Extract the (x, y) coordinate from the center of the cell holding the provided text.  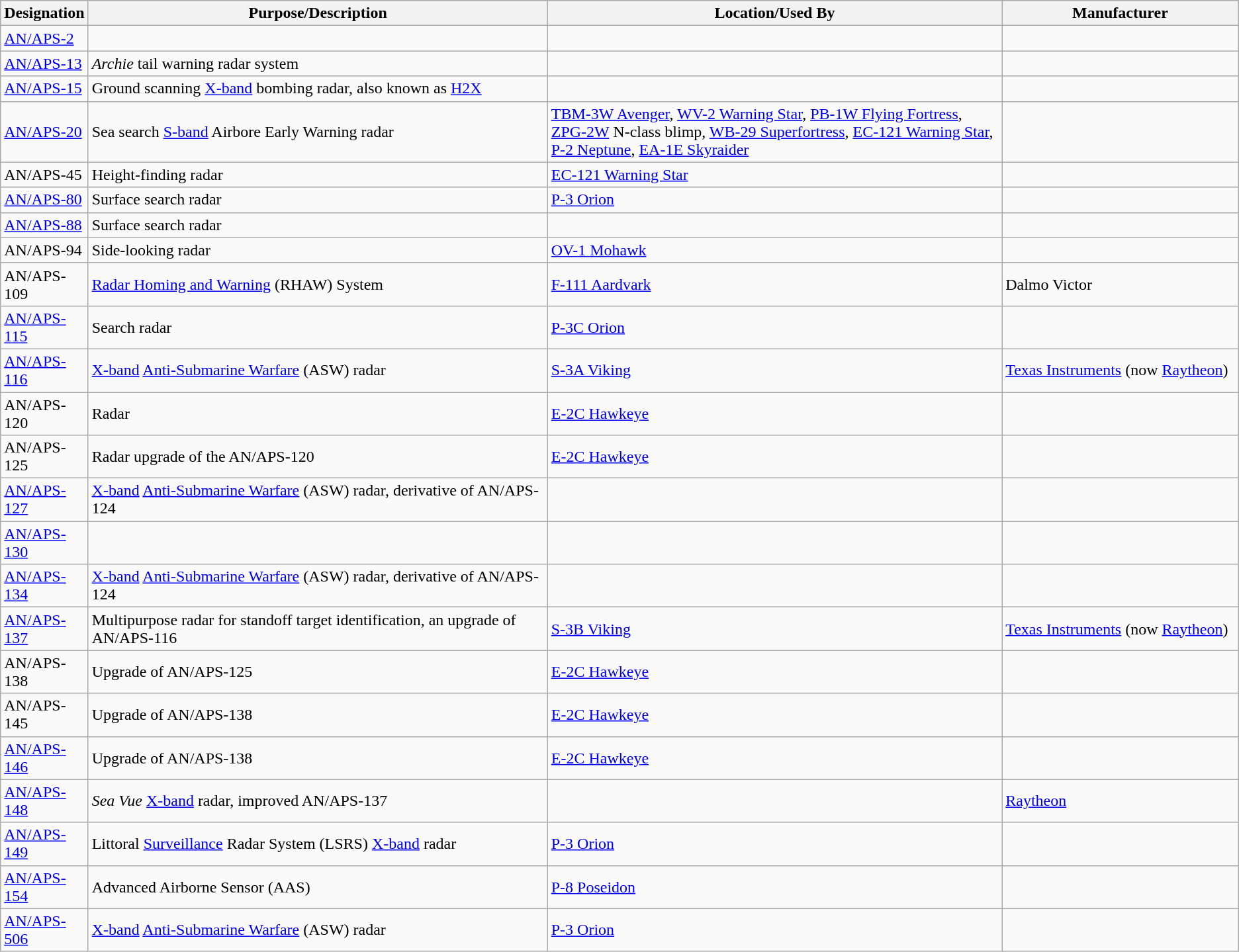
OV-1 Mohawk (774, 250)
AN/APS-109 (44, 284)
Sea search S-band Airbore Early Warning radar (318, 132)
AN/APS-116 (44, 370)
F-111 Aardvark (774, 284)
Ground scanning X-band bombing radar, also known as H2X (318, 89)
AN/APS-15 (44, 89)
Search radar (318, 327)
P-3C Orion (774, 327)
AN/APS-149 (44, 844)
S-3B Viking (774, 628)
AN/APS-88 (44, 225)
AN/APS-148 (44, 801)
AN/APS-125 (44, 456)
Multipurpose radar for standoff target identification, an upgrade of AN/APS-116 (318, 628)
AN/APS-13 (44, 64)
Side-looking radar (318, 250)
S-3A Viking (774, 370)
AN/APS-2 (44, 38)
AN/APS-145 (44, 714)
AN/APS-127 (44, 500)
AN/APS-146 (44, 758)
Advanced Airborne Sensor (AAS) (318, 887)
Height-finding radar (318, 175)
P-8 Poseidon (774, 887)
Littoral Surveillance Radar System (LSRS) X-band radar (318, 844)
Radar Homing and Warning (RHAW) System (318, 284)
AN/APS-134 (44, 586)
Manufacturer (1121, 13)
AN/APS-120 (44, 413)
Radar upgrade of the AN/APS-120 (318, 456)
AN/APS-115 (44, 327)
Archie tail warning radar system (318, 64)
EC-121 Warning Star (774, 175)
Location/Used By (774, 13)
AN/APS-20 (44, 132)
Sea Vue X-band radar, improved AN/APS-137 (318, 801)
AN/APS-137 (44, 628)
Purpose/Description (318, 13)
Dalmo Victor (1121, 284)
AN/APS-138 (44, 672)
AN/APS-130 (44, 542)
AN/APS-80 (44, 200)
AN/APS-45 (44, 175)
Upgrade of AN/APS-125 (318, 672)
Designation (44, 13)
Radar (318, 413)
AN/APS-154 (44, 887)
AN/APS-94 (44, 250)
Raytheon (1121, 801)
AN/APS-506 (44, 930)
